Pinpoint the cell where the given text exists, returning its (X, Y) midpoint coordinate. 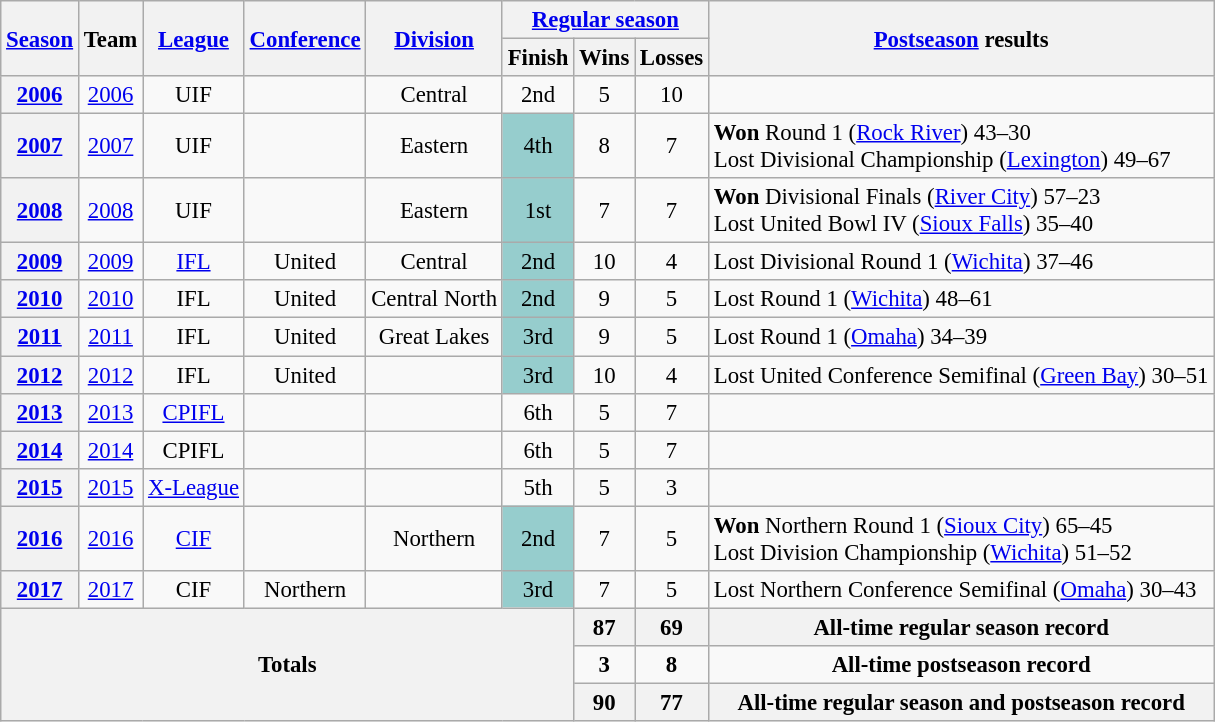
Won Divisional Finals (River City) 57–23Lost United Bowl IV (Sioux Falls) 35–40 (960, 210)
Team (110, 38)
X-League (194, 487)
Postseason results (960, 38)
Won Northern Round 1 (Sioux City) 65–45Lost Division Championship (Wichita) 51–52 (960, 538)
87 (604, 627)
Season (40, 38)
All-time postseason record (960, 665)
90 (604, 702)
Conference (305, 38)
Lost Round 1 (Wichita) 48–61 (960, 299)
Finish (538, 58)
1st (538, 210)
Totals (288, 664)
69 (672, 627)
4th (538, 146)
Lost Round 1 (Omaha) 34–39 (960, 337)
Division (434, 38)
Won Round 1 (Rock River) 43–30Lost Divisional Championship (Lexington) 49–67 (960, 146)
5th (538, 487)
Lost United Conference Semifinal (Green Bay) 30–51 (960, 375)
Regular season (605, 20)
Lost Divisional Round 1 (Wichita) 37–46 (960, 262)
Central North (434, 299)
All-time regular season and postseason record (960, 702)
Losses (672, 58)
Great Lakes (434, 337)
77 (672, 702)
Lost Northern Conference Semifinal (Omaha) 30–43 (960, 590)
League (194, 38)
All-time regular season record (960, 627)
Wins (604, 58)
